Scan for the cell matching the given text and deliver its (X, Y) coordinate at center. 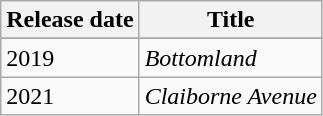
2021 (70, 96)
Bottomland (230, 58)
Claiborne Avenue (230, 96)
Title (230, 20)
2019 (70, 58)
Release date (70, 20)
